Search for the cell housing the specified text and yield its (X, Y) center coordinate. 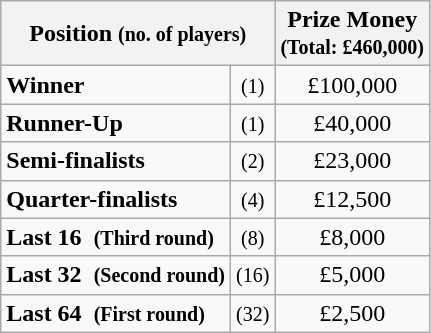
Last 64 (First round) (116, 313)
£5,000 (352, 275)
£23,000 (352, 161)
(32) (252, 313)
£100,000 (352, 85)
(2) (252, 161)
Winner (116, 85)
(8) (252, 237)
Prize Money(Total: £460,000) (352, 34)
(4) (252, 199)
Runner-Up (116, 123)
Position (no. of players) (138, 34)
Last 32 (Second round) (116, 275)
(16) (252, 275)
Semi-finalists (116, 161)
Last 16 (Third round) (116, 237)
£40,000 (352, 123)
£8,000 (352, 237)
£12,500 (352, 199)
£2,500 (352, 313)
Quarter-finalists (116, 199)
